Locate the cell with the specified text and output its (x, y) center coordinate. 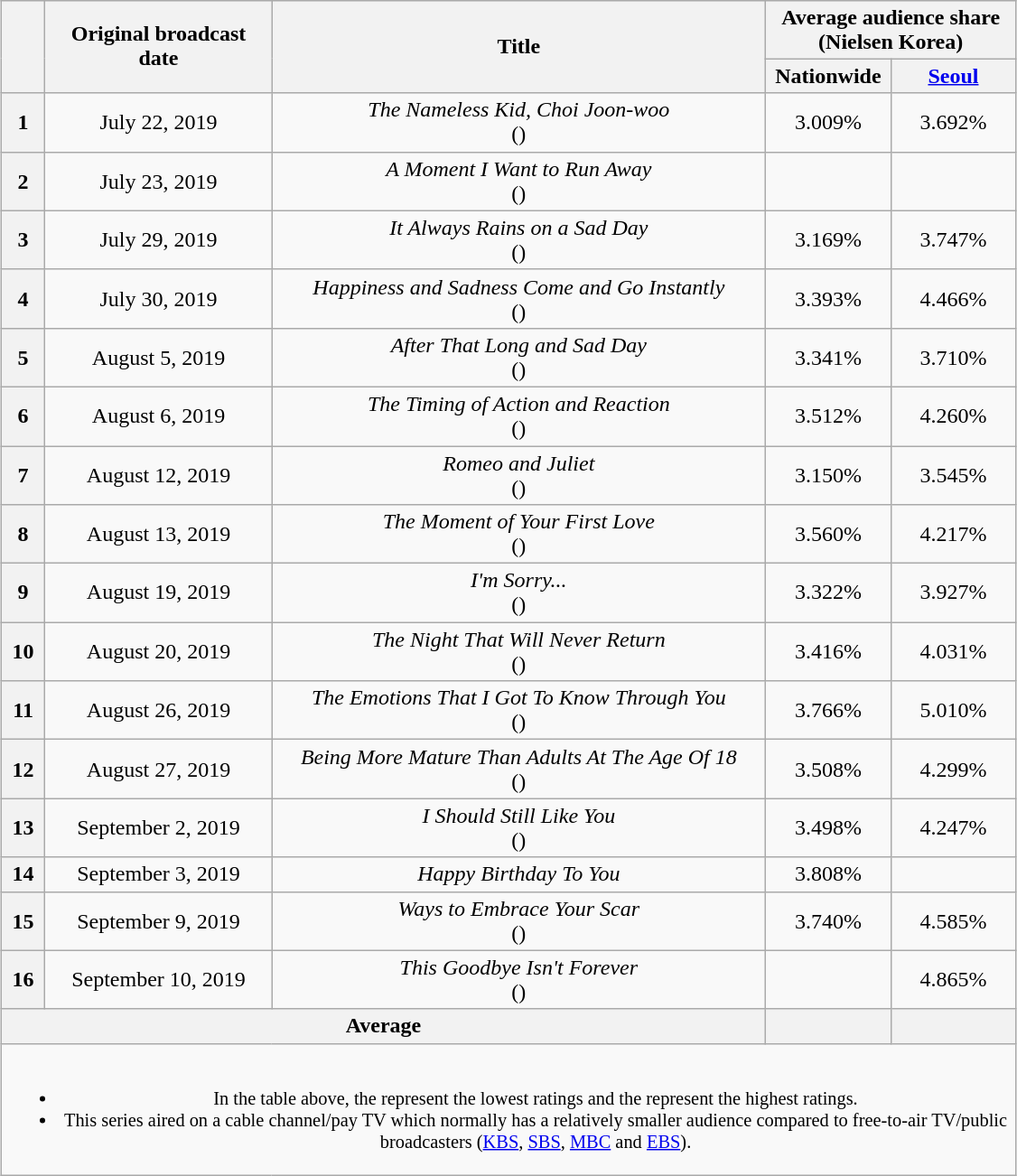
3.150% (829, 475)
3.169% (829, 240)
The Emotions That I Got To Know Through You() (518, 710)
July 22, 2019 (159, 123)
11 (23, 710)
3.322% (829, 593)
I'm Sorry...() (518, 593)
Average (383, 1026)
I Should Still Like You() (518, 827)
4.260% (954, 415)
August 19, 2019 (159, 593)
3.416% (829, 652)
3.393% (829, 298)
After That Long and Sad Day() (518, 358)
4.466% (954, 298)
2 (23, 181)
6 (23, 415)
4.247% (954, 827)
3.747% (954, 240)
Seoul (954, 76)
4.585% (954, 921)
July 23, 2019 (159, 181)
The Night That Will Never Return() (518, 652)
September 2, 2019 (159, 827)
3.740% (829, 921)
August 6, 2019 (159, 415)
Happiness and Sadness Come and Go Instantly() (518, 298)
Original broadcastdate (159, 47)
The Moment of Your First Love() (518, 535)
July 29, 2019 (159, 240)
Nationwide (829, 76)
A Moment I Want to Run Away() (518, 181)
5.010% (954, 710)
3.766% (829, 710)
3.692% (954, 123)
It Always Rains on a Sad Day() (518, 240)
The Nameless Kid, Choi Joon-woo() (518, 123)
7 (23, 475)
9 (23, 593)
Ways to Embrace Your Scar() (518, 921)
September 3, 2019 (159, 874)
Being More Mature Than Adults At The Age Of 18() (518, 770)
July 30, 2019 (159, 298)
1 (23, 123)
September 10, 2019 (159, 979)
Title (518, 47)
September 9, 2019 (159, 921)
3.508% (829, 770)
3.560% (829, 535)
4.031% (954, 652)
3.341% (829, 358)
4.299% (954, 770)
August 26, 2019 (159, 710)
Happy Birthday To You (518, 874)
August 27, 2019 (159, 770)
3.009% (829, 123)
12 (23, 770)
3.512% (829, 415)
3.927% (954, 593)
3.710% (954, 358)
15 (23, 921)
Average audience share(Nielsen Korea) (891, 29)
3.545% (954, 475)
8 (23, 535)
13 (23, 827)
4 (23, 298)
This Goodbye Isn't Forever() (518, 979)
August 20, 2019 (159, 652)
Romeo and Juliet() (518, 475)
August 5, 2019 (159, 358)
August 12, 2019 (159, 475)
3.808% (829, 874)
3 (23, 240)
10 (23, 652)
14 (23, 874)
3.498% (829, 827)
4.865% (954, 979)
The Timing of Action and Reaction() (518, 415)
4.217% (954, 535)
16 (23, 979)
5 (23, 358)
August 13, 2019 (159, 535)
